For the text-containing cell, return its midpoint in (x, y) coordinate format. 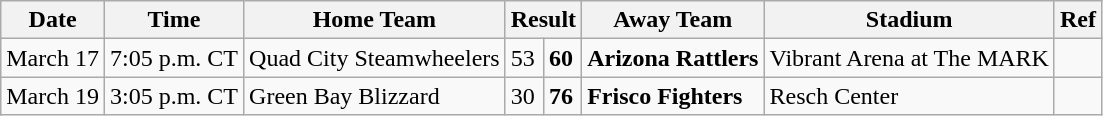
Time (174, 20)
Home Team (375, 20)
60 (562, 58)
Vibrant Arena at The MARK (909, 58)
March 17 (53, 58)
Frisco Fighters (673, 96)
Quad City Steamwheelers (375, 58)
76 (562, 96)
March 19 (53, 96)
Arizona Rattlers (673, 58)
53 (524, 58)
Ref (1078, 20)
Stadium (909, 20)
30 (524, 96)
Resch Center (909, 96)
Result (543, 20)
Away Team (673, 20)
3:05 p.m. CT (174, 96)
Green Bay Blizzard (375, 96)
7:05 p.m. CT (174, 58)
Date (53, 20)
